Identify which cell holds the provided text, then report its [x, y] central coordinate. 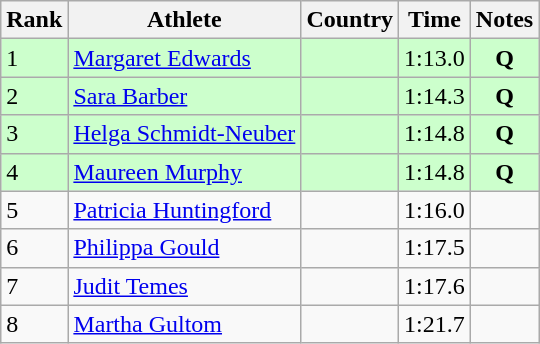
Rank [34, 20]
1:14.3 [435, 96]
Maureen Murphy [184, 172]
6 [34, 248]
Margaret Edwards [184, 58]
Judit Temes [184, 286]
1:13.0 [435, 58]
1:17.5 [435, 248]
1:21.7 [435, 324]
Patricia Huntingford [184, 210]
Helga Schmidt-Neuber [184, 134]
4 [34, 172]
Country [350, 20]
5 [34, 210]
1:17.6 [435, 286]
7 [34, 286]
Time [435, 20]
Martha Gultom [184, 324]
8 [34, 324]
1 [34, 58]
Philippa Gould [184, 248]
3 [34, 134]
Notes [504, 20]
Athlete [184, 20]
Sara Barber [184, 96]
1:16.0 [435, 210]
2 [34, 96]
